Determine the [X, Y] coordinate at the center of the cell enclosing the given text.  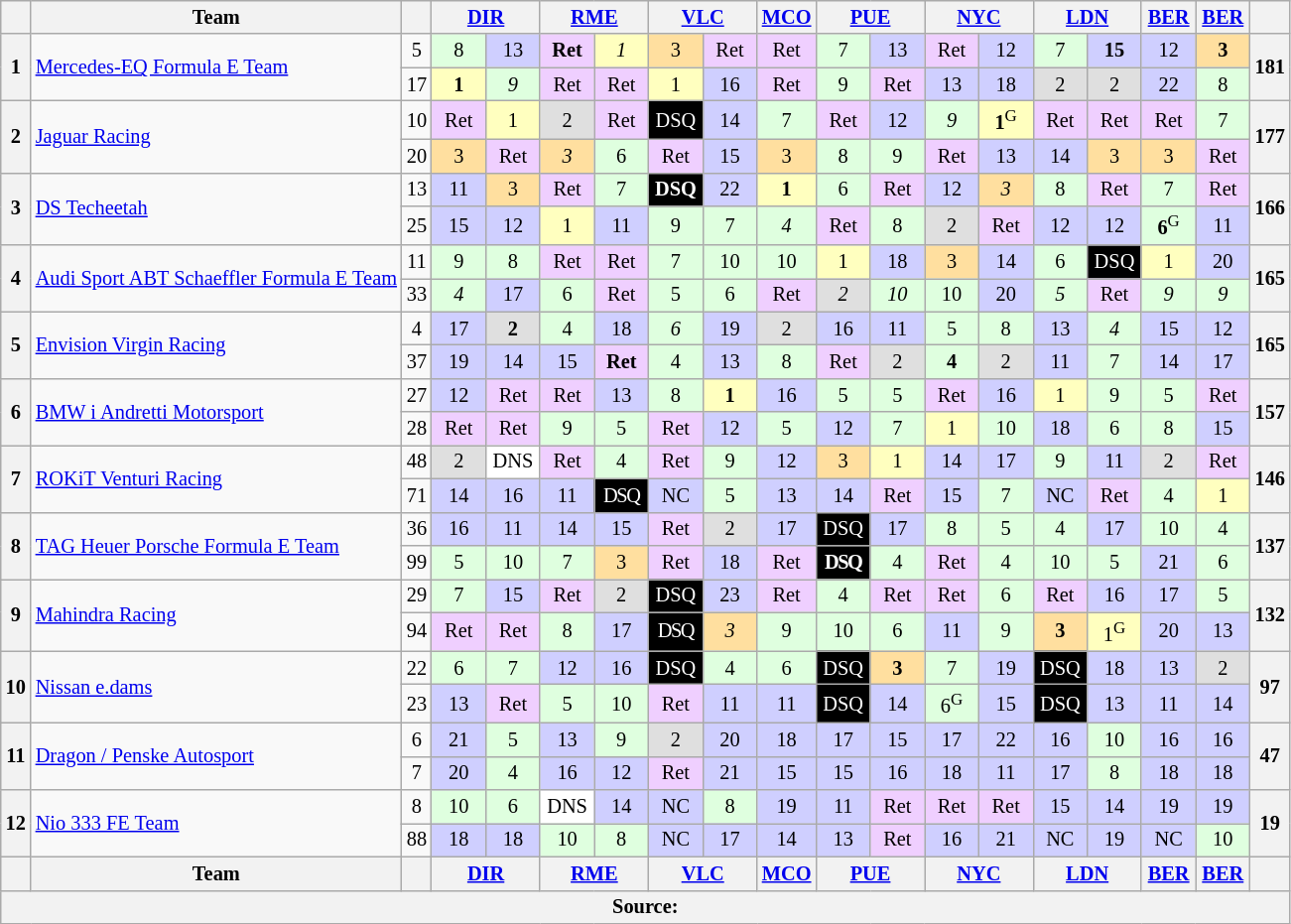
Mercedes-EQ Formula E Team [216, 67]
71 [417, 495]
88 [417, 840]
DS Techeetah [216, 208]
132 [1270, 615]
25 [417, 226]
33 [417, 295]
48 [417, 462]
BMW i Andretti Motorsport [216, 411]
Nio 333 FE Team [216, 824]
27 [417, 395]
146 [1270, 478]
177 [1270, 137]
181 [1270, 67]
47 [1270, 756]
ROKiT Venturi Racing [216, 478]
Envision Virgin Racing [216, 345]
37 [417, 362]
97 [1270, 687]
36 [417, 529]
157 [1270, 411]
Jaguar Racing [216, 137]
Nissan e.dams [216, 687]
Dragon / Penske Autosport [216, 756]
Source: [645, 907]
94 [417, 631]
Audi Sport ABT Schaeffler Formula E Team [216, 278]
29 [417, 595]
28 [417, 429]
99 [417, 562]
137 [1270, 546]
TAG Heuer Porsche Formula E Team [216, 546]
Mahindra Racing [216, 615]
166 [1270, 208]
